Output the [x, y] coordinate of the center of the cell containing the given text.  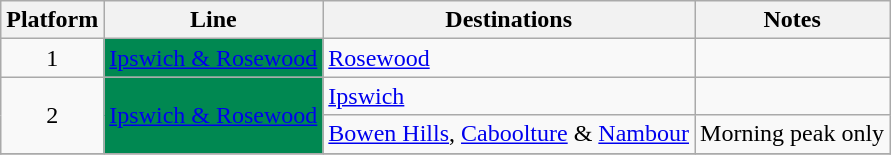
Destinations [509, 20]
Platform [52, 20]
Morning peak only [792, 134]
2 [52, 115]
1 [52, 58]
Ipswich [509, 96]
Line [214, 20]
Notes [792, 20]
Bowen Hills, Caboolture & Nambour [509, 134]
Rosewood [509, 58]
